Capture the cell that displays the provided text and extract its [X, Y] central coordinate. 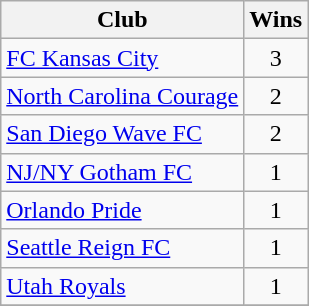
FC Kansas City [122, 58]
Wins [276, 20]
North Carolina Courage [122, 96]
3 [276, 58]
Utah Royals [122, 286]
NJ/NY Gotham FC [122, 172]
Club [122, 20]
Orlando Pride [122, 210]
San Diego Wave FC [122, 134]
Seattle Reign FC [122, 248]
